Return the [x, y] coordinate for the center point of the cell that contains the specified text.  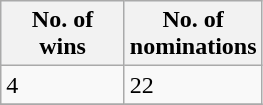
No. of nominations [193, 34]
No. of wins [63, 34]
4 [63, 85]
22 [193, 85]
